Determine the (x, y) coordinate at the center of the cell enclosing the given text.  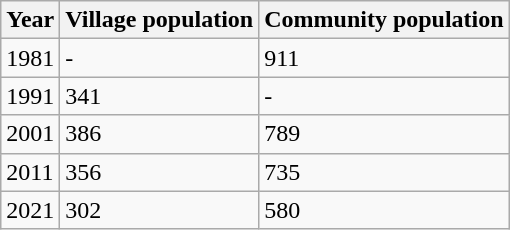
341 (160, 96)
1981 (30, 58)
356 (160, 172)
789 (384, 134)
2001 (30, 134)
Community population (384, 20)
Year (30, 20)
580 (384, 210)
2011 (30, 172)
735 (384, 172)
Village population (160, 20)
386 (160, 134)
1991 (30, 96)
911 (384, 58)
2021 (30, 210)
302 (160, 210)
